Scan for the cell matching the given text and deliver its (x, y) coordinate at center. 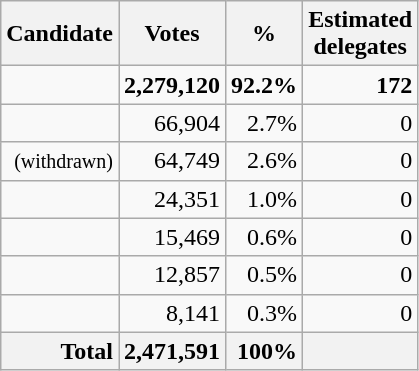
66,904 (172, 123)
0.6% (264, 237)
0.5% (264, 275)
2.6% (264, 161)
0.3% (264, 313)
8,141 (172, 313)
Estimateddelegates (360, 34)
% (264, 34)
Total (60, 351)
Votes (172, 34)
172 (360, 85)
64,749 (172, 161)
12,857 (172, 275)
92.2% (264, 85)
100% (264, 351)
24,351 (172, 199)
2.7% (264, 123)
(withdrawn) (60, 161)
15,469 (172, 237)
1.0% (264, 199)
2,279,120 (172, 85)
2,471,591 (172, 351)
Candidate (60, 34)
